Capture the cell that displays the provided text and extract its [X, Y] central coordinate. 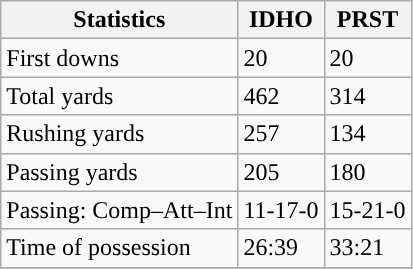
11-17-0 [281, 210]
257 [281, 134]
Rushing yards [120, 134]
33:21 [368, 248]
314 [368, 96]
First downs [120, 58]
180 [368, 172]
205 [281, 172]
IDHO [281, 20]
PRST [368, 20]
Passing: Comp–Att–Int [120, 210]
Time of possession [120, 248]
Passing yards [120, 172]
Statistics [120, 20]
26:39 [281, 248]
134 [368, 134]
Total yards [120, 96]
462 [281, 96]
15-21-0 [368, 210]
